Identify which cell holds the provided text, then report its [X, Y] central coordinate. 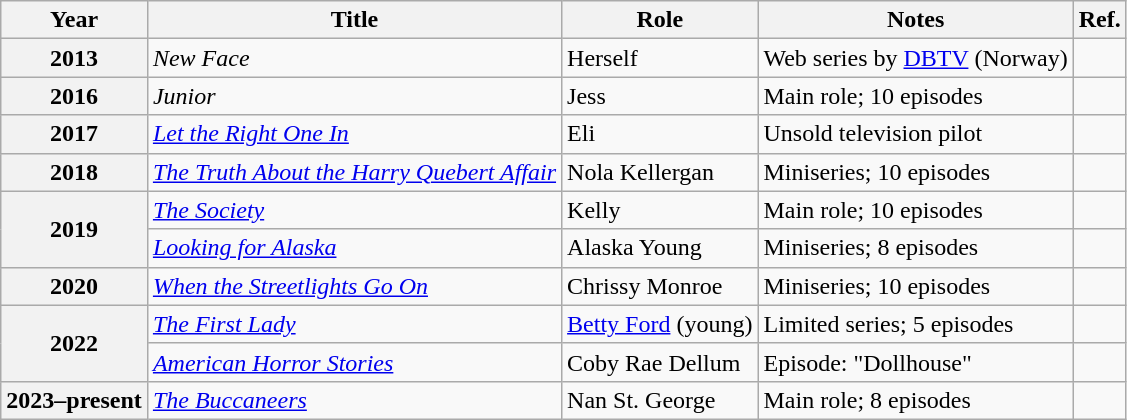
2018 [74, 172]
Episode: "Dollhouse" [916, 362]
Kelly [660, 210]
2020 [74, 286]
Eli [660, 134]
Alaska Young [660, 248]
2016 [74, 96]
The Truth About the Harry Quebert Affair [354, 172]
Web series by DBTV (Norway) [916, 58]
The Buccaneers [354, 400]
2019 [74, 229]
Notes [916, 20]
Ref. [1100, 20]
Jess [660, 96]
Main role; 8 episodes [916, 400]
New Face [354, 58]
Title [354, 20]
Nola Kellergan [660, 172]
Chrissy Monroe [660, 286]
Limited series; 5 episodes [916, 324]
Role [660, 20]
Year [74, 20]
Looking for Alaska [354, 248]
Coby Rae Dellum [660, 362]
2013 [74, 58]
2023–present [74, 400]
2017 [74, 134]
Miniseries; 8 episodes [916, 248]
The First Lady [354, 324]
The Society [354, 210]
Nan St. George [660, 400]
Betty Ford (young) [660, 324]
When the Streetlights Go On [354, 286]
Let the Right One In [354, 134]
Junior [354, 96]
Herself [660, 58]
2022 [74, 343]
Unsold television pilot [916, 134]
American Horror Stories [354, 362]
